For the text-containing cell, return its midpoint in [x, y] coordinate format. 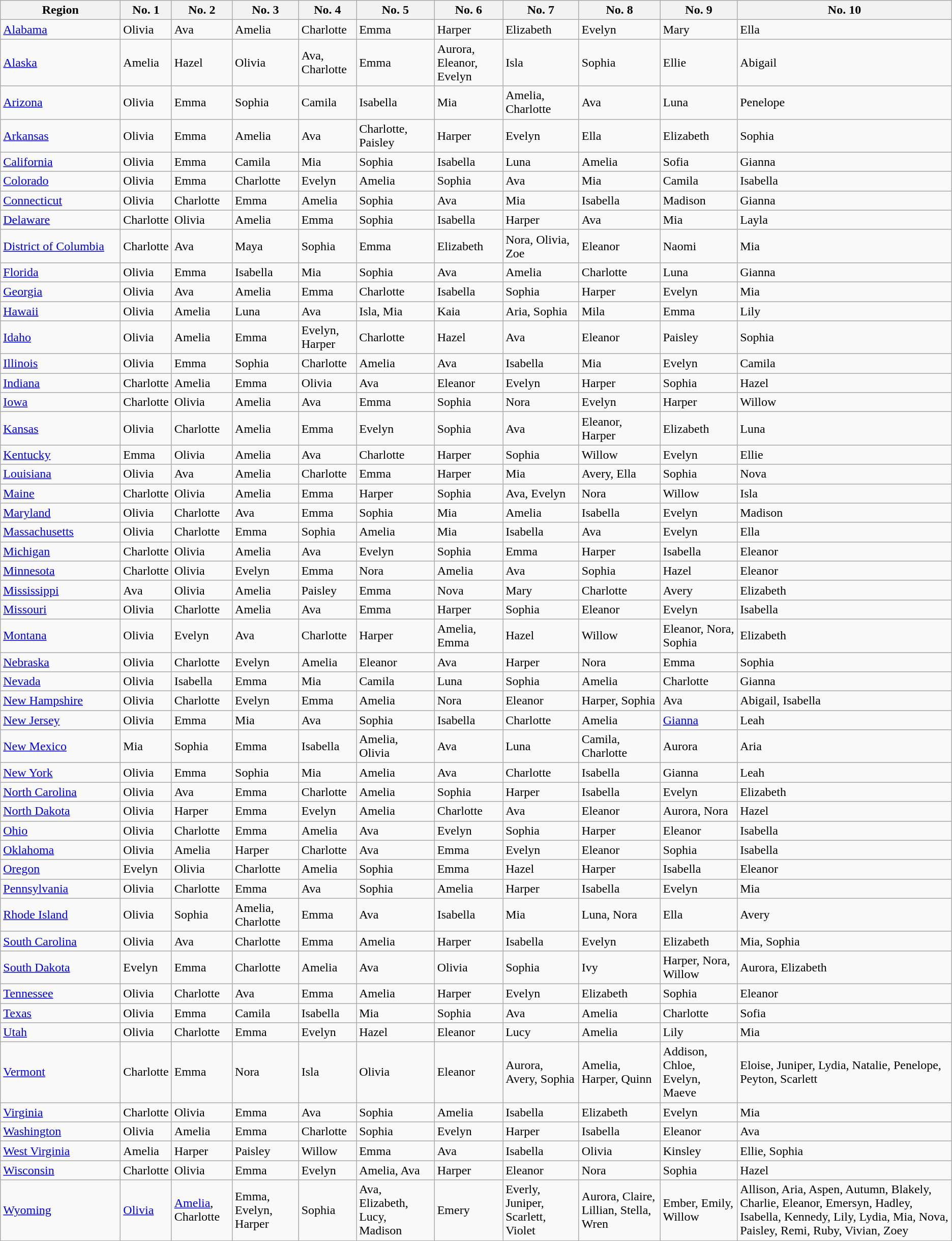
No. 6 [468, 10]
Amelia, Harper, Quinn [619, 1072]
Aria, Sophia [541, 311]
Ellie, Sophia [845, 1151]
Aria [845, 747]
Louisiana [61, 474]
Harper, Sophia [619, 701]
Abigail [845, 63]
Ember, Emily, Willow [699, 1210]
Illinois [61, 364]
Ava, Elizabeth, Lucy, Madison [396, 1210]
Delaware [61, 220]
Missouri [61, 609]
Florida [61, 272]
Tennessee [61, 993]
Hawaii [61, 311]
Maya [265, 246]
No. 10 [845, 10]
Mississippi [61, 590]
No. 2 [201, 10]
Eleanor, Nora, Sophia [699, 636]
Nevada [61, 682]
Aurora, Claire, Lillian, Stella, Wren [619, 1210]
Emery [468, 1210]
Amelia, Olivia [396, 747]
Alaska [61, 63]
Naomi [699, 246]
New Jersey [61, 720]
Aurora, Nora [699, 811]
No. 8 [619, 10]
Addison, Chloe, Evelyn, Maeve [699, 1072]
New Hampshire [61, 701]
Georgia [61, 291]
Montana [61, 636]
Layla [845, 220]
Harper, Nora, Willow [699, 967]
Aurora, Elizabeth [845, 967]
North Carolina [61, 792]
Aurora, Avery, Sophia [541, 1072]
Oklahoma [61, 850]
Colorado [61, 181]
Abigail, Isabella [845, 701]
Maryland [61, 513]
Mila [619, 311]
Oregon [61, 869]
Kaia [468, 311]
Minnesota [61, 571]
Emma, Evelyn, Harper [265, 1210]
Michigan [61, 551]
Lucy [541, 1032]
Aurora, Eleanor, Evelyn [468, 63]
California [61, 162]
Texas [61, 1013]
District of Columbia [61, 246]
Ava, Evelyn [541, 493]
South Dakota [61, 967]
Kentucky [61, 455]
Wisconsin [61, 1170]
South Carolina [61, 941]
Isla, Mia [396, 311]
No. 1 [146, 10]
Penelope [845, 103]
Kansas [61, 428]
Pennsylvania [61, 889]
Evelyn, Harper [328, 338]
Arkansas [61, 135]
Arizona [61, 103]
New York [61, 773]
Everly, Juniper, Scarlett, Violet [541, 1210]
Eleanor, Harper [619, 428]
Indiana [61, 383]
North Dakota [61, 811]
Idaho [61, 338]
Ivy [619, 967]
Alabama [61, 29]
Kinsley [699, 1151]
No. 5 [396, 10]
Utah [61, 1032]
New Mexico [61, 747]
No. 3 [265, 10]
No. 4 [328, 10]
Avery, Ella [619, 474]
Ava, Charlotte [328, 63]
Massachusetts [61, 532]
Charlotte, Paisley [396, 135]
No. 9 [699, 10]
Virginia [61, 1112]
Amelia, Ava [396, 1170]
No. 7 [541, 10]
Maine [61, 493]
Luna, Nora [619, 914]
Camila, Charlotte [619, 747]
Vermont [61, 1072]
Connecticut [61, 200]
Ohio [61, 831]
Aurora [699, 747]
Iowa [61, 402]
Mia, Sophia [845, 941]
Rhode Island [61, 914]
Wyoming [61, 1210]
Eloise, Juniper, Lydia, Natalie, Penelope, Peyton, Scarlett [845, 1072]
Amelia, Emma [468, 636]
Nebraska [61, 662]
Region [61, 10]
West Virginia [61, 1151]
Washington [61, 1132]
Nora, Olivia, Zoe [541, 246]
